Return [x, y] of the center of cell containing provided text 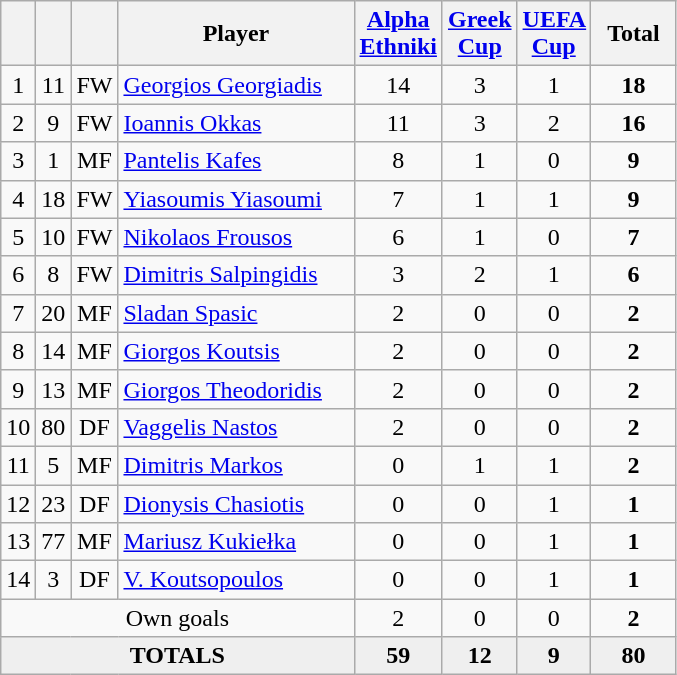
Mariusz Kukiełka [236, 542]
TOTALS [178, 656]
Nikolaos Frousos [236, 237]
Own goals [178, 618]
Total [633, 34]
4 [18, 199]
UEFA Cup [554, 34]
Alpha Ethniki [398, 34]
Sladan Spasic [236, 313]
59 [398, 656]
Pantelis Kafes [236, 161]
77 [54, 542]
Giorgos Koutsis [236, 351]
Greek Cup [480, 34]
Yiasoumis Yiasoumi [236, 199]
23 [54, 503]
Dimitris Salpingidis [236, 275]
Player [236, 34]
20 [54, 313]
Vaggelis Nastos [236, 427]
Giorgos Theodoridis [236, 389]
Ioannis Okkas [236, 123]
Dimitris Markos [236, 465]
Georgios Georgiadis [236, 85]
16 [633, 123]
Dionysis Chasiotis [236, 503]
V. Koutsopoulos [236, 580]
